Output the (X, Y) coordinate of the center of the cell containing the given text.  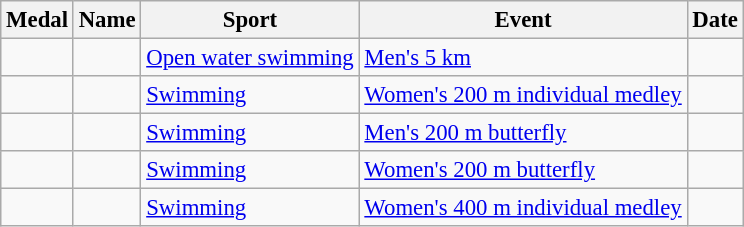
Date (715, 20)
Sport (250, 20)
Men's 200 m butterfly (523, 133)
Event (523, 20)
Women's 200 m individual medley (523, 95)
Name (107, 20)
Men's 5 km (523, 58)
Women's 400 m individual medley (523, 208)
Women's 200 m butterfly (523, 170)
Medal (38, 20)
Open water swimming (250, 58)
